Extract the [x, y] coordinate from the center of the cell holding the provided text.  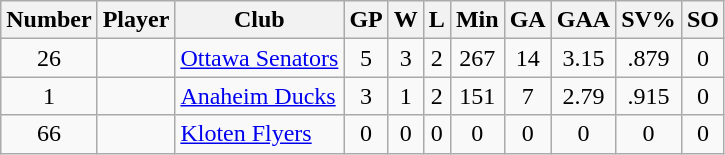
Club [260, 20]
GAA [583, 20]
3.15 [583, 58]
Ottawa Senators [260, 58]
151 [477, 96]
2.79 [583, 96]
GA [528, 20]
GP [366, 20]
Number [49, 20]
.915 [649, 96]
Min [477, 20]
L [436, 20]
Anaheim Ducks [260, 96]
7 [528, 96]
SO [702, 20]
Player [136, 20]
267 [477, 58]
26 [49, 58]
66 [49, 134]
14 [528, 58]
Kloten Flyers [260, 134]
.879 [649, 58]
5 [366, 58]
W [406, 20]
SV% [649, 20]
